Locate the cell with the specified text and output its (X, Y) center coordinate. 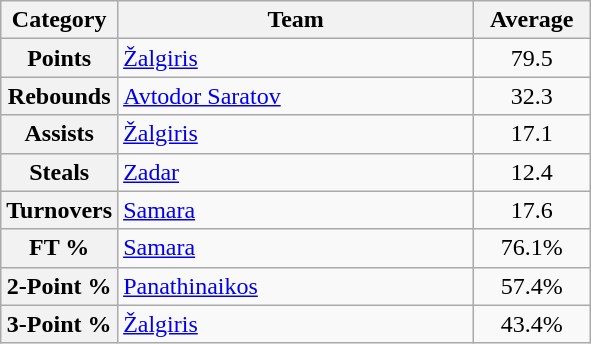
76.1% (532, 248)
Zadar (296, 172)
32.3 (532, 96)
17.6 (532, 210)
Turnovers (60, 210)
3-Point % (60, 324)
FT % (60, 248)
43.4% (532, 324)
Average (532, 20)
12.4 (532, 172)
Rebounds (60, 96)
2-Point % (60, 286)
Avtodor Saratov (296, 96)
Category (60, 20)
Assists (60, 134)
17.1 (532, 134)
Points (60, 58)
79.5 (532, 58)
Steals (60, 172)
57.4% (532, 286)
Panathinaikos (296, 286)
Team (296, 20)
